Return the [x, y] coordinate for the center point of the cell that contains the specified text.  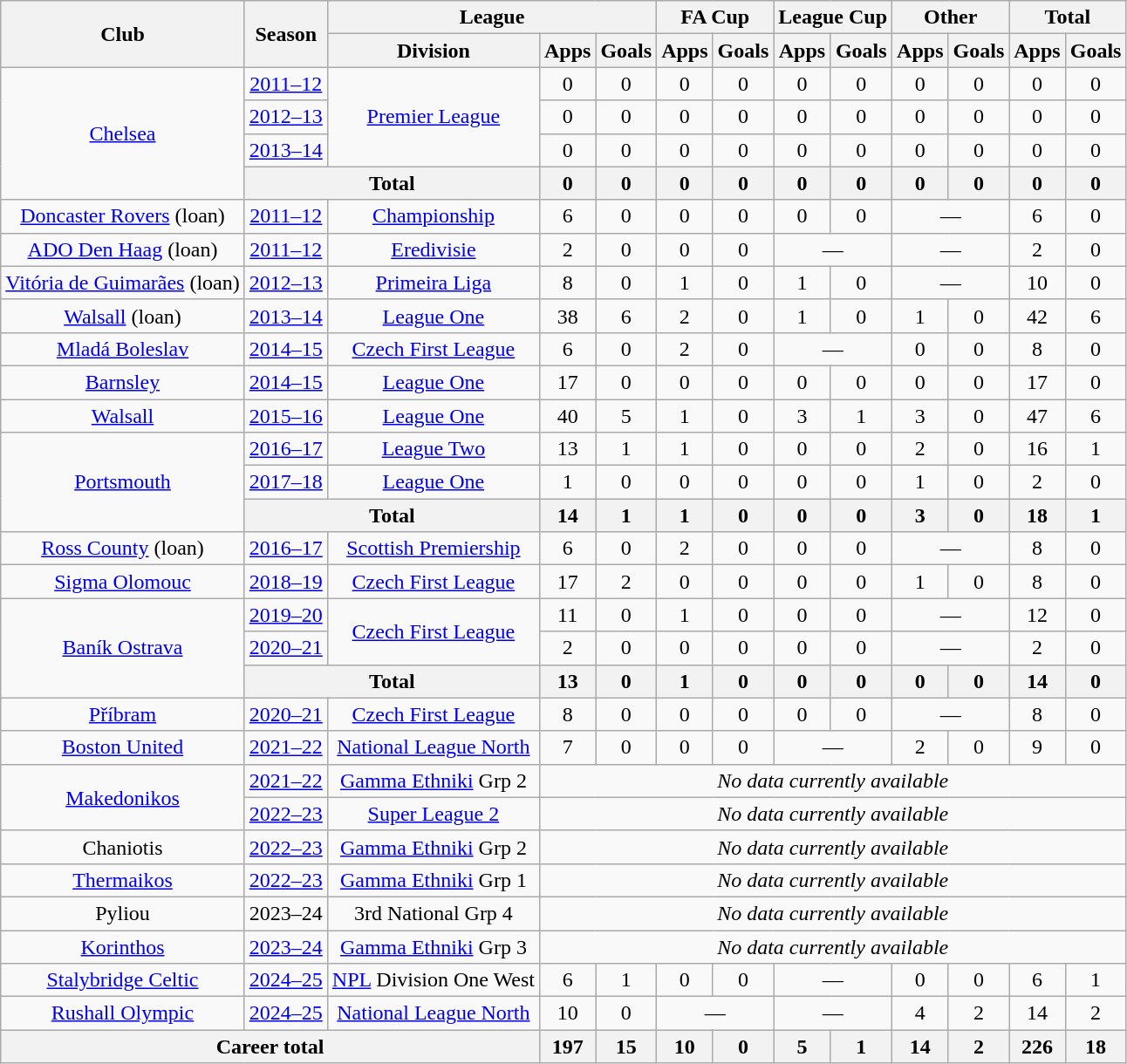
Korinthos [123, 946]
2017–18 [286, 482]
9 [1037, 747]
197 [567, 1047]
League Cup [833, 17]
ADO Den Haag (loan) [123, 249]
Club [123, 34]
Rushall Olympic [123, 1013]
47 [1037, 416]
Pyliou [123, 913]
Příbram [123, 714]
Primeira Liga [433, 283]
Eredivisie [433, 249]
Ross County (loan) [123, 549]
Chelsea [123, 133]
2015–16 [286, 416]
Boston United [123, 747]
Vitória de Guimarães (loan) [123, 283]
NPL Division One West [433, 980]
League Two [433, 449]
Mladá Boleslav [123, 349]
3rd National Grp 4 [433, 913]
2018–19 [286, 582]
4 [920, 1013]
16 [1037, 449]
226 [1037, 1047]
12 [1037, 615]
Gamma Ethniki Grp 1 [433, 880]
Championship [433, 216]
Walsall [123, 416]
Season [286, 34]
Baník Ostrava [123, 648]
Scottish Premiership [433, 549]
11 [567, 615]
Makedonikos [123, 797]
Career total [270, 1047]
Stalybridge Celtic [123, 980]
Doncaster Rovers (loan) [123, 216]
42 [1037, 316]
Other [951, 17]
FA Cup [715, 17]
Gamma Ethniki Grp 3 [433, 946]
Thermaikos [123, 880]
Barnsley [123, 382]
Division [433, 51]
Walsall (loan) [123, 316]
2019–20 [286, 615]
7 [567, 747]
Portsmouth [123, 482]
Chaniotis [123, 847]
Premier League [433, 117]
38 [567, 316]
40 [567, 416]
Super League 2 [433, 814]
League [492, 17]
15 [626, 1047]
Sigma Olomouc [123, 582]
